Return the [x, y] coordinate for the center point of the cell that contains the specified text.  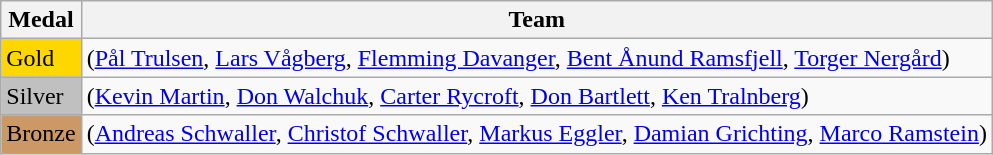
Bronze [41, 134]
Medal [41, 20]
(Andreas Schwaller, Christof Schwaller, Markus Eggler, Damian Grichting, Marco Ramstein) [536, 134]
(Kevin Martin, Don Walchuk, Carter Rycroft, Don Bartlett, Ken Tralnberg) [536, 96]
(Pål Trulsen, Lars Vågberg, Flemming Davanger, Bent Ånund Ramsfjell, Torger Nergård) [536, 58]
Silver [41, 96]
Gold [41, 58]
Team [536, 20]
